Find where the given text appears and provide that cell's center as [x, y] coordinate. 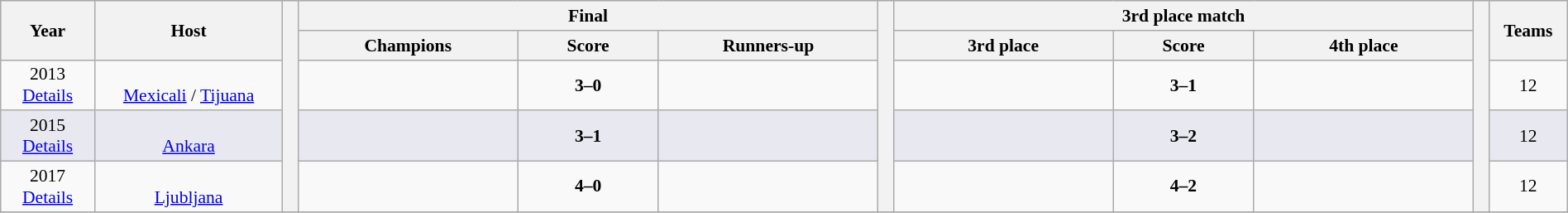
Mexicali / Tijuana [189, 85]
4–2 [1183, 187]
2017Details [48, 187]
4th place [1363, 46]
Teams [1528, 30]
3–0 [588, 85]
Champions [409, 46]
Ankara [189, 136]
Ljubljana [189, 187]
3rd place match [1184, 16]
3rd place [1004, 46]
Host [189, 30]
2015Details [48, 136]
Year [48, 30]
Runners-up [767, 46]
Final [589, 16]
3–2 [1183, 136]
2013Details [48, 85]
4–0 [588, 187]
